Output the [x, y] coordinate of the center of the cell containing the given text.  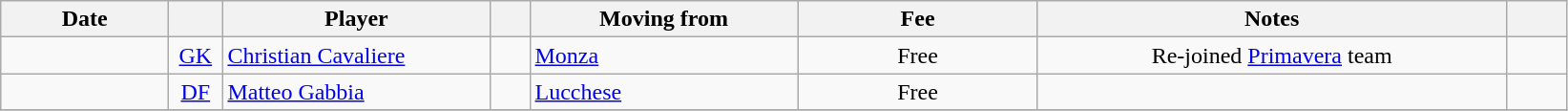
Fee [918, 19]
Notes [1271, 19]
DF [196, 92]
Player [357, 19]
Christian Cavaliere [357, 55]
Monza [664, 55]
Moving from [664, 19]
Date [85, 19]
Matteo Gabbia [357, 92]
Re-joined Primavera team [1271, 55]
Lucchese [664, 92]
GK [196, 55]
